Find where the given text appears and provide that cell's center as (x, y) coordinate. 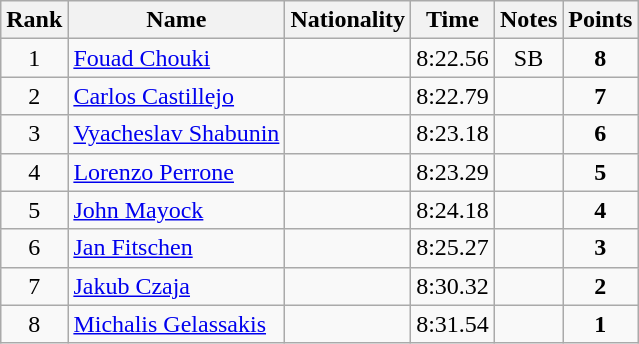
Jakub Czaja (176, 286)
Michalis Gelassakis (176, 324)
Points (600, 20)
Name (176, 20)
8:31.54 (453, 324)
Carlos Castillejo (176, 96)
Vyacheslav Shabunin (176, 134)
Jan Fitschen (176, 248)
8:22.79 (453, 96)
8:24.18 (453, 210)
8:23.29 (453, 172)
SB (528, 58)
Lorenzo Perrone (176, 172)
John Mayock (176, 210)
Time (453, 20)
Notes (528, 20)
Rank (34, 20)
8:30.32 (453, 286)
8:23.18 (453, 134)
Fouad Chouki (176, 58)
Nationality (348, 20)
8:25.27 (453, 248)
8:22.56 (453, 58)
